For the text-containing cell, return its midpoint in (X, Y) coordinate format. 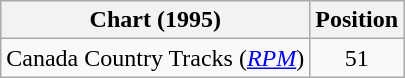
Position (357, 20)
Chart (1995) (156, 20)
Canada Country Tracks (RPM) (156, 58)
51 (357, 58)
